Return [X, Y] of the center of cell containing provided text 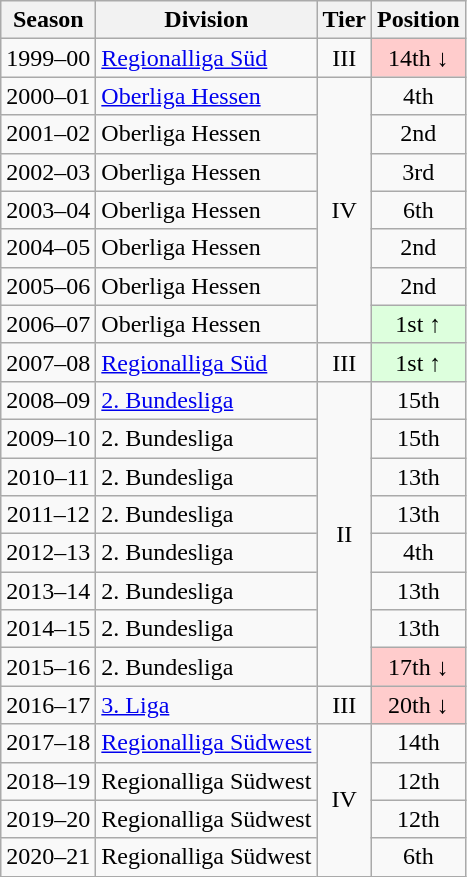
2016–17 [48, 705]
3. Liga [206, 705]
2019–20 [48, 819]
Season [48, 20]
Tier [344, 20]
20th ↓ [418, 705]
2000–01 [48, 96]
Division [206, 20]
Position [418, 20]
2007–08 [48, 362]
14th ↓ [418, 58]
2015–16 [48, 667]
2017–18 [48, 743]
3rd [418, 172]
2013–14 [48, 591]
2011–12 [48, 515]
17th ↓ [418, 667]
2009–10 [48, 438]
2012–13 [48, 553]
1999–00 [48, 58]
2020–21 [48, 857]
2006–07 [48, 324]
2018–19 [48, 781]
2005–06 [48, 286]
2008–09 [48, 400]
II [344, 533]
2004–05 [48, 248]
2010–11 [48, 477]
2014–15 [48, 629]
14th [418, 743]
2003–04 [48, 210]
2002–03 [48, 172]
2001–02 [48, 134]
